Return the [X, Y] coordinate for the center point of the cell that contains the specified text.  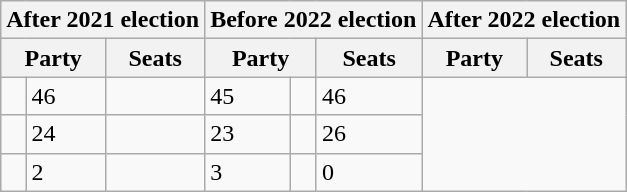
23 [248, 134]
Before 2022 election [314, 20]
26 [368, 134]
2 [66, 172]
3 [248, 172]
After 2022 election [524, 20]
0 [368, 172]
After 2021 election [103, 20]
45 [248, 96]
24 [66, 134]
